Return [X, Y] of the center of cell containing provided text 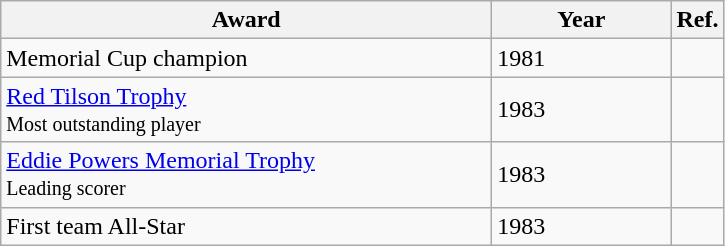
Eddie Powers Memorial TrophyLeading scorer [246, 174]
Memorial Cup champion [246, 58]
Ref. [698, 20]
First team All-Star [246, 226]
Award [246, 20]
Year [582, 20]
1981 [582, 58]
Red Tilson TrophyMost outstanding player [246, 110]
